Extract the (x, y) coordinate from the center of the cell holding the provided text.  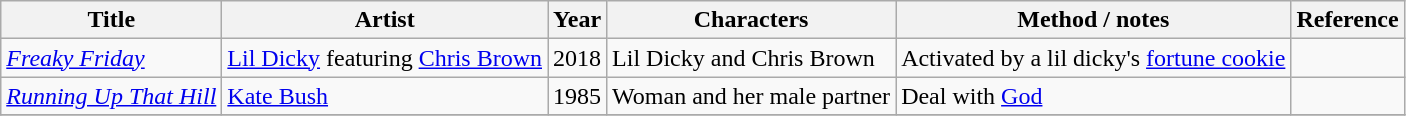
Lil Dicky and Chris Brown (752, 58)
Running Up That Hill (112, 96)
Deal with God (1094, 96)
Kate Bush (385, 96)
Method / notes (1094, 20)
Title (112, 20)
2018 (578, 58)
Reference (1348, 20)
Lil Dicky featuring Chris Brown (385, 58)
Year (578, 20)
Characters (752, 20)
Activated by a lil dicky's fortune cookie (1094, 58)
Artist (385, 20)
Woman and her male partner (752, 96)
1985 (578, 96)
Freaky Friday (112, 58)
